Return [X, Y] of the center of cell containing provided text 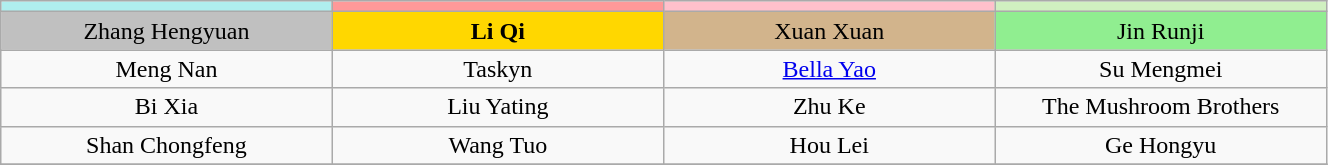
Li Qi [498, 31]
Ge Hongyu [1160, 145]
Bella Yao [830, 69]
Wang Tuo [498, 145]
Shan Chongfeng [166, 145]
Su Mengmei [1160, 69]
Xuan Xuan [830, 31]
Taskyn [498, 69]
Jin Runji [1160, 31]
Liu Yating [498, 107]
Hou Lei [830, 145]
Zhang Hengyuan [166, 31]
The Mushroom Brothers [1160, 107]
Bi Xia [166, 107]
Zhu Ke [830, 107]
Meng Nan [166, 69]
